Extract the (X, Y) coordinate from the center of the cell holding the provided text.  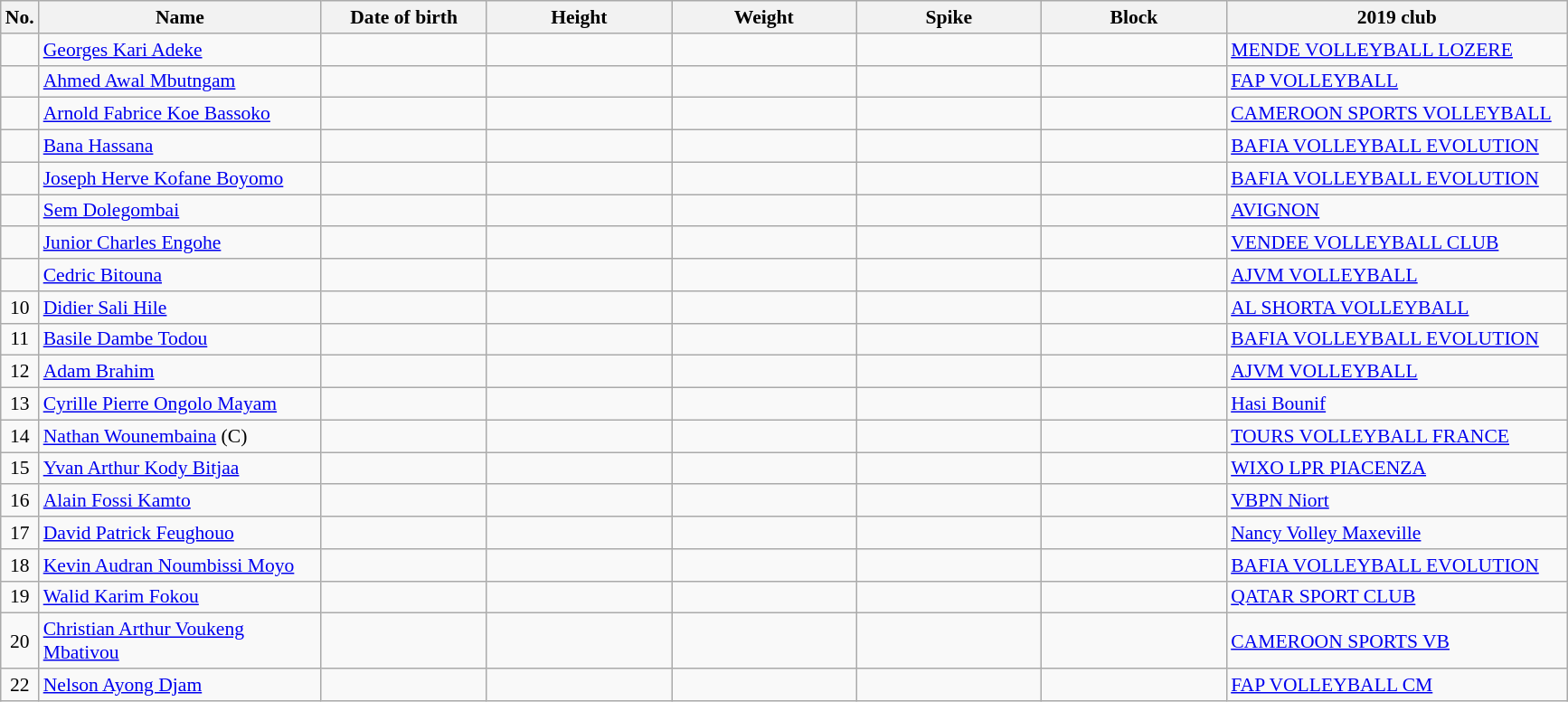
No. (20, 17)
MENDE VOLLEYBALL LOZERE (1396, 50)
Ahmed Awal Mbutngam (181, 81)
12 (20, 372)
10 (20, 308)
VENDEE VOLLEYBALL CLUB (1396, 243)
FAP VOLLEYBALL (1396, 81)
David Patrick Feughouo (181, 533)
Sem Dolegombai (181, 211)
Cyrille Pierre Ongolo Mayam (181, 404)
Weight (765, 17)
15 (20, 469)
17 (20, 533)
VBPN Niort (1396, 501)
Alain Fossi Kamto (181, 501)
QATAR SPORT CLUB (1396, 597)
Bana Hassana (181, 147)
Arnold Fabrice Koe Bassoko (181, 114)
Cedric Bitouna (181, 275)
WIXO LPR PIACENZA (1396, 469)
Didier Sali Hile (181, 308)
14 (20, 436)
Christian Arthur Voukeng Mbativou (181, 640)
CAMEROON SPORTS VB (1396, 640)
Date of birth (403, 17)
18 (20, 565)
2019 club (1396, 17)
Joseph Herve Kofane Boyomo (181, 178)
Name (181, 17)
Nancy Volley Maxeville (1396, 533)
Spike (949, 17)
11 (20, 339)
Hasi Bounif (1396, 404)
Kevin Audran Noumbissi Moyo (181, 565)
Basile Dambe Todou (181, 339)
Walid Karim Fokou (181, 597)
16 (20, 501)
Yvan Arthur Kody Bitjaa (181, 469)
AL SHORTA VOLLEYBALL (1396, 308)
19 (20, 597)
CAMEROON SPORTS VOLLEYBALL (1396, 114)
Junior Charles Engohe (181, 243)
TOURS VOLLEYBALL FRANCE (1396, 436)
Height (579, 17)
Nelson Ayong Djam (181, 685)
Georges Kari Adeke (181, 50)
13 (20, 404)
Nathan Wounembaina (C) (181, 436)
Block (1134, 17)
Adam Brahim (181, 372)
22 (20, 685)
FAP VOLLEYBALL CM (1396, 685)
20 (20, 640)
AVIGNON (1396, 211)
